Search for the cell housing the specified text and yield its (X, Y) center coordinate. 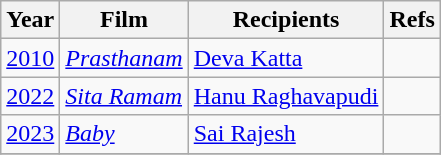
Baby (124, 134)
Sita Ramam (124, 96)
Deva Katta (286, 58)
Film (124, 20)
Sai Rajesh (286, 134)
Hanu Raghavapudi (286, 96)
Refs (412, 20)
Year (30, 20)
Prasthanam (124, 58)
2022 (30, 96)
Recipients (286, 20)
2010 (30, 58)
2023 (30, 134)
